Scan for the cell matching the given text and deliver its [X, Y] coordinate at center. 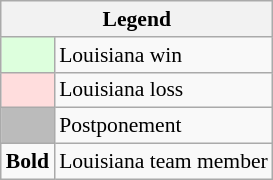
Louisiana team member [164, 162]
Legend [137, 19]
Postponement [164, 126]
Louisiana loss [164, 90]
Louisiana win [164, 55]
Bold [28, 162]
